Return (X, Y) of the center of cell containing provided text 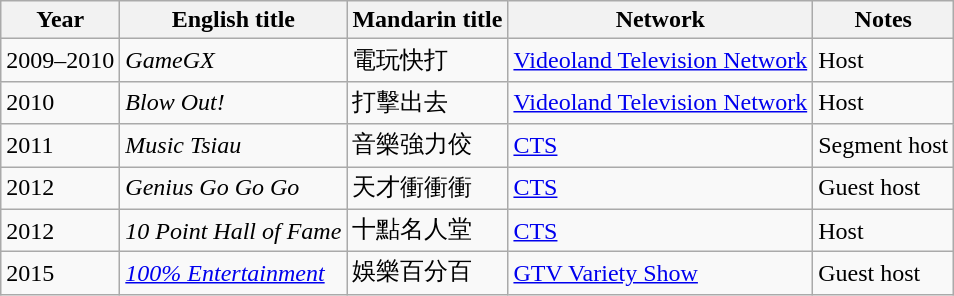
GameGX (234, 60)
2009–2010 (60, 60)
Blow Out! (234, 102)
Genius Go Go Go (234, 188)
100% Entertainment (234, 274)
2015 (60, 274)
電玩快打 (428, 60)
音樂強力佼 (428, 146)
Segment host (884, 146)
十點名人堂 (428, 230)
2011 (60, 146)
GTV Variety Show (660, 274)
10 Point Hall of Fame (234, 230)
Network (660, 20)
天才衝衝衝 (428, 188)
Year (60, 20)
打擊出去 (428, 102)
Notes (884, 20)
Mandarin title (428, 20)
2010 (60, 102)
Music Tsiau (234, 146)
English title (234, 20)
娛樂百分百 (428, 274)
